For the text-containing cell, return its midpoint in [X, Y] coordinate format. 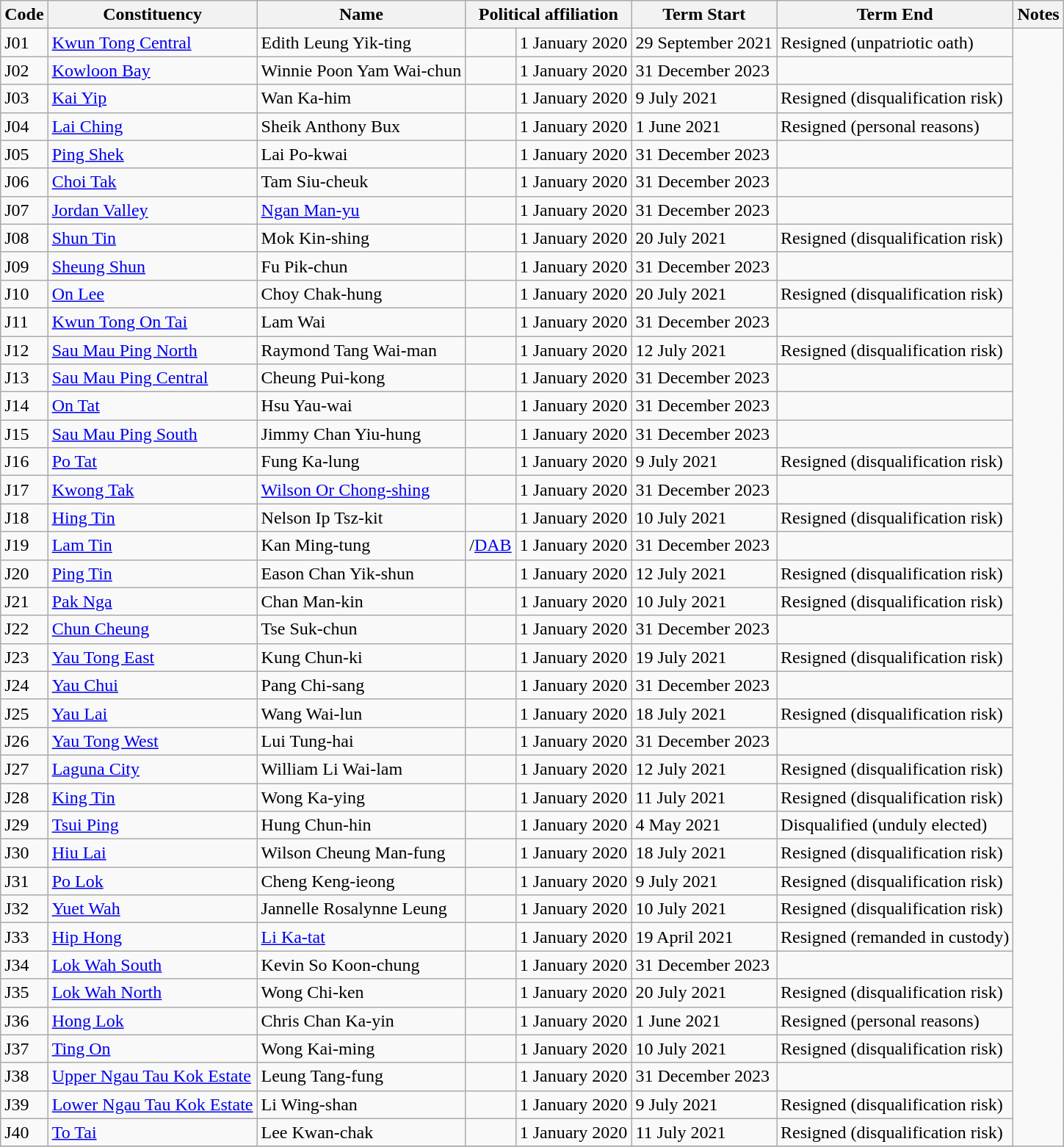
Wong Ka-ying [361, 797]
Pang Chi-sang [361, 685]
Sau Mau Ping North [153, 350]
Wong Kai-ming [361, 1049]
Ping Tin [153, 573]
Sau Mau Ping Central [153, 378]
J25 [24, 713]
Tsui Ping [153, 825]
Cheng Keng-ieong [361, 881]
J10 [24, 294]
Code [24, 15]
J02 [24, 70]
Hiu Lai [153, 853]
Nelson Ip Tsz-kit [361, 518]
Kevin So Koon-chung [361, 965]
J05 [24, 154]
Lower Ngau Tau Kok Estate [153, 1104]
J36 [24, 1021]
Term End [895, 15]
Pak Nga [153, 601]
Wan Ka-him [361, 98]
J30 [24, 853]
J39 [24, 1104]
Jannelle Rosalynne Leung [361, 909]
J12 [24, 350]
Upper Ngau Tau Kok Estate [153, 1077]
Wong Chi-ken [361, 993]
Edith Leung Yik-ting [361, 43]
Lok Wah North [153, 993]
Mok Kin-shing [361, 238]
J09 [24, 266]
J29 [24, 825]
Yau Chui [153, 685]
Yau Tong West [153, 741]
J24 [24, 685]
Kwun Tong Central [153, 43]
To Tai [153, 1132]
Lok Wah South [153, 965]
Ting On [153, 1049]
Choy Chak-hung [361, 294]
Leung Tang-fung [361, 1077]
Resigned (unpatriotic oath) [895, 43]
J23 [24, 657]
Political affiliation [549, 15]
J13 [24, 378]
Sheung Shun [153, 266]
29 September 2021 [704, 43]
Sau Mau Ping South [153, 434]
Hip Hong [153, 937]
On Tat [153, 406]
Constituency [153, 15]
J03 [24, 98]
Kung Chun-ki [361, 657]
Sheik Anthony Bux [361, 126]
J27 [24, 769]
Hing Tin [153, 518]
J21 [24, 601]
J35 [24, 993]
Ngan Man-yu [361, 210]
J40 [24, 1132]
J01 [24, 43]
Cheung Pui-kong [361, 378]
Chris Chan Ka-yin [361, 1021]
J31 [24, 881]
Li Ka-tat [361, 937]
19 April 2021 [704, 937]
Po Lok [153, 881]
/DAB [491, 546]
King Tin [153, 797]
J16 [24, 462]
Fung Ka-lung [361, 462]
J26 [24, 741]
Laguna City [153, 769]
William Li Wai-lam [361, 769]
Po Tat [153, 462]
J22 [24, 629]
Lam Wai [361, 322]
J04 [24, 126]
J37 [24, 1049]
J33 [24, 937]
J17 [24, 490]
Tam Siu-cheuk [361, 182]
Disqualified (unduly elected) [895, 825]
Jimmy Chan Yiu-hung [361, 434]
On Lee [153, 294]
Notes [1038, 15]
Shun Tin [153, 238]
Yau Tong East [153, 657]
Wang Wai-lun [361, 713]
Eason Chan Yik-shun [361, 573]
Kowloon Bay [153, 70]
Raymond Tang Wai-man [361, 350]
Wilson Or Chong-shing [361, 490]
Hung Chun-hin [361, 825]
Lai Po-kwai [361, 154]
Term Start [704, 15]
Winnie Poon Yam Wai-chun [361, 70]
Chan Man-kin [361, 601]
Kwun Tong On Tai [153, 322]
J19 [24, 546]
Lee Kwan-chak [361, 1132]
Hong Lok [153, 1021]
Lui Tung-hai [361, 741]
Lai Ching [153, 126]
Hsu Yau-wai [361, 406]
J20 [24, 573]
Tse Suk-chun [361, 629]
Kai Yip [153, 98]
Chun Cheung [153, 629]
J07 [24, 210]
J06 [24, 182]
J11 [24, 322]
Wilson Cheung Man-fung [361, 853]
Fu Pik-chun [361, 266]
Choi Tak [153, 182]
4 May 2021 [704, 825]
J14 [24, 406]
Li Wing-shan [361, 1104]
J18 [24, 518]
J15 [24, 434]
Ping Shek [153, 154]
Lam Tin [153, 546]
J38 [24, 1077]
J32 [24, 909]
Kan Ming-tung [361, 546]
Name [361, 15]
Kwong Tak [153, 490]
J34 [24, 965]
Yuet Wah [153, 909]
J08 [24, 238]
J28 [24, 797]
Yau Lai [153, 713]
Jordan Valley [153, 210]
19 July 2021 [704, 657]
Resigned (remanded in custody) [895, 937]
